Locate the cell with the specified text and output its (X, Y) center coordinate. 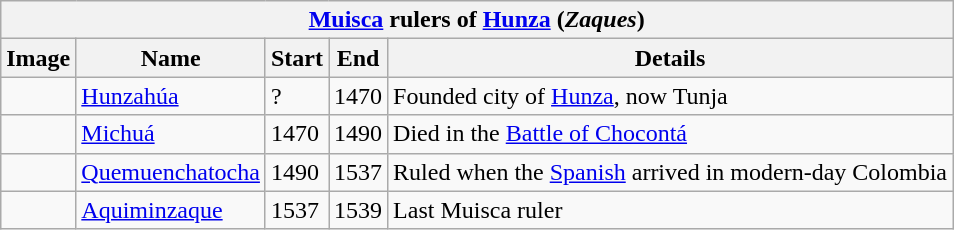
Details (670, 58)
? (296, 96)
Aquiminzaque (171, 210)
Michuá (171, 134)
Hunzahúa (171, 96)
Ruled when the Spanish arrived in modern-day Colombia (670, 172)
Start (296, 58)
Quemuenchatocha (171, 172)
Name (171, 58)
1539 (358, 210)
Died in the Battle of Chocontá (670, 134)
Muisca rulers of Hunza (Zaques) (477, 20)
End (358, 58)
Image (38, 58)
Last Muisca ruler (670, 210)
Founded city of Hunza, now Tunja (670, 96)
